For the text-containing cell, return its midpoint in (x, y) coordinate format. 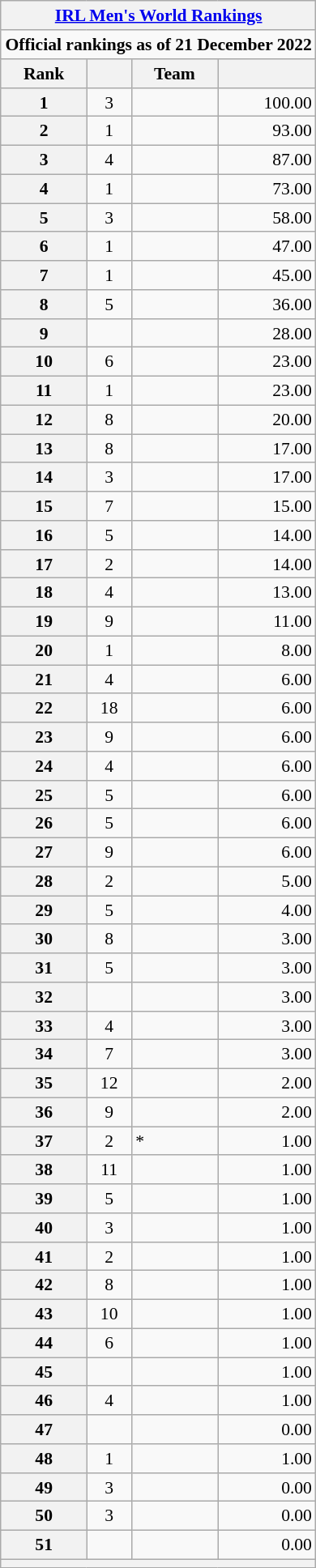
27 (44, 852)
16 (44, 535)
50 (44, 1516)
47.00 (267, 246)
21 (44, 680)
13 (44, 449)
32 (44, 997)
25 (44, 795)
11.00 (267, 621)
* (174, 1141)
28.00 (267, 333)
42 (44, 1285)
45.00 (267, 275)
45 (44, 1372)
26 (44, 824)
IRL Men's World Rankings (159, 15)
20 (44, 650)
58.00 (267, 218)
43 (44, 1314)
93.00 (267, 131)
40 (44, 1228)
46 (44, 1400)
38 (44, 1170)
Team (174, 74)
17 (44, 564)
31 (44, 968)
29 (44, 910)
34 (44, 1055)
48 (44, 1459)
44 (44, 1343)
51 (44, 1545)
20.00 (267, 420)
15.00 (267, 506)
Official rankings as of 21 December 2022 (159, 45)
36.00 (267, 305)
30 (44, 939)
36 (44, 1112)
28 (44, 881)
22 (44, 708)
13.00 (267, 593)
35 (44, 1083)
24 (44, 766)
33 (44, 1025)
4.00 (267, 910)
100.00 (267, 102)
14 (44, 477)
19 (44, 621)
49 (44, 1487)
39 (44, 1199)
87.00 (267, 160)
47 (44, 1430)
Rank (44, 74)
23 (44, 737)
41 (44, 1256)
8.00 (267, 650)
37 (44, 1141)
5.00 (267, 881)
15 (44, 506)
73.00 (267, 189)
